Return the [X, Y] coordinate for the center point of the cell that contains the specified text.  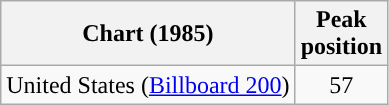
57 [341, 85]
Chart (1985) [148, 34]
United States (Billboard 200) [148, 85]
Peakposition [341, 34]
